Determine the [X, Y] coordinate at the center of the cell enclosing the given text.  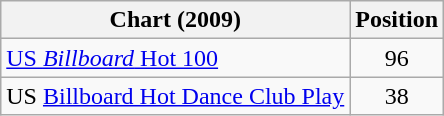
38 [397, 96]
US Billboard Hot 100 [176, 58]
Chart (2009) [176, 20]
Position [397, 20]
96 [397, 58]
US Billboard Hot Dance Club Play [176, 96]
